Find where the given text appears and provide that cell's center as [X, Y] coordinate. 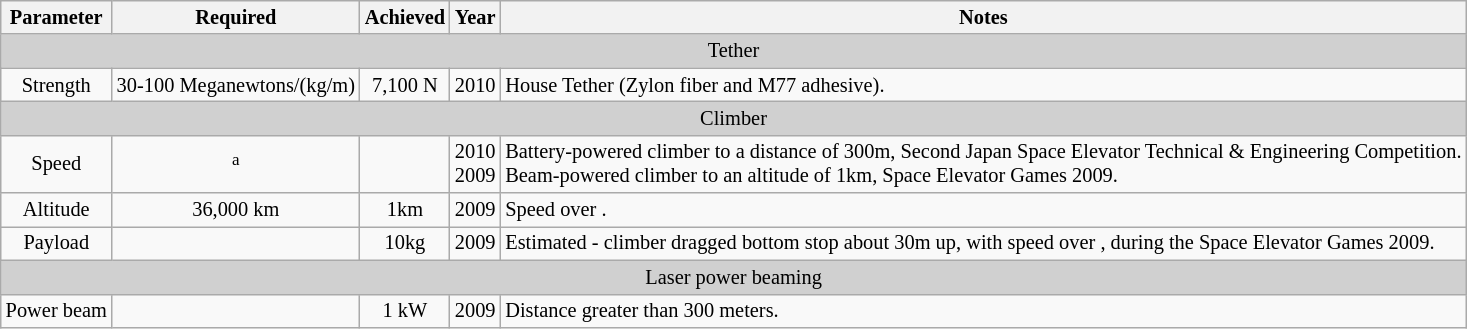
20102009 [475, 164]
30-100 Meganewtons/(kg/m) [236, 85]
Altitude [56, 210]
Power beam [56, 311]
1km [405, 210]
Laser power beaming [734, 277]
2010 [475, 85]
Notes [983, 17]
7,100 N [405, 85]
Speed over . [983, 210]
Strength [56, 85]
Payload [56, 243]
a [236, 164]
Speed [56, 164]
Required [236, 17]
Tether [734, 51]
Parameter [56, 17]
Year [475, 17]
36,000 km [236, 210]
Estimated - climber dragged bottom stop about 30m up, with speed over , during the Space Elevator Games 2009. [983, 243]
10kg [405, 243]
Achieved [405, 17]
1 kW [405, 311]
House Tether (Zylon fiber and M77 adhesive). [983, 85]
Climber [734, 118]
Distance greater than 300 meters. [983, 311]
